Find where the given text appears and provide that cell's center as [x, y] coordinate. 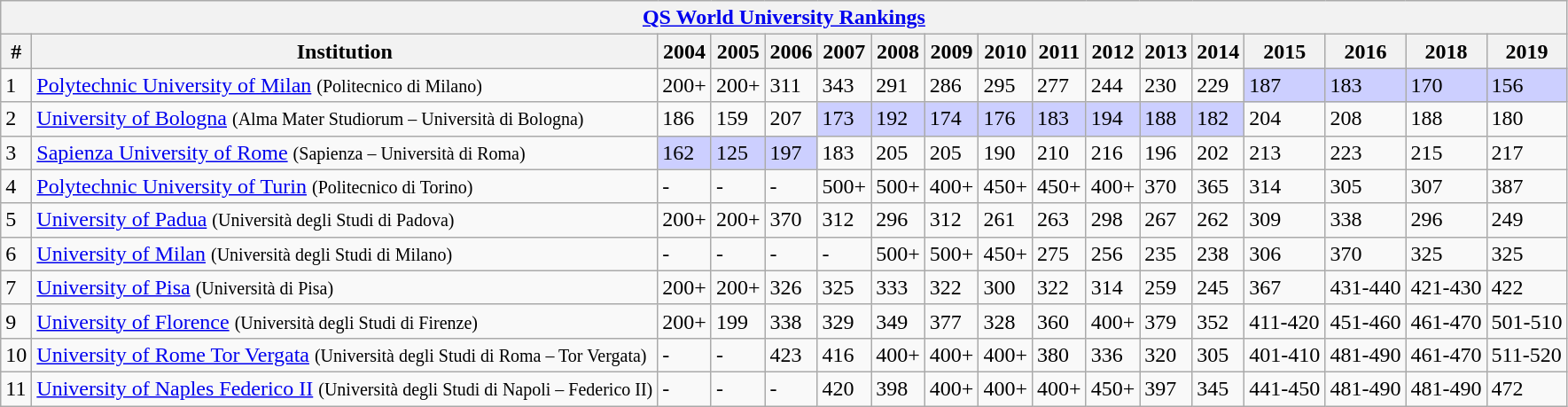
295 [1005, 85]
333 [899, 287]
262 [1218, 220]
215 [1447, 153]
300 [1005, 287]
194 [1113, 119]
245 [1218, 287]
11 [16, 388]
192 [899, 119]
4 [16, 186]
416 [844, 355]
University of Milan (Università degli Studi di Milano) [345, 254]
306 [1285, 254]
156 [1526, 85]
197 [791, 153]
329 [844, 321]
472 [1526, 388]
398 [899, 388]
10 [16, 355]
309 [1285, 220]
2018 [1447, 51]
2009 [952, 51]
343 [844, 85]
Polytechnic University of Turin (Politecnico di Torino) [345, 186]
244 [1113, 85]
6 [16, 254]
Sapienza University of Rome (Sapienza – Università di Roma) [345, 153]
174 [952, 119]
360 [1058, 321]
511-520 [1526, 355]
291 [899, 85]
University of Naples Federico II (Università degli Studi di Napoli – Federico II) [345, 388]
7 [16, 287]
451-460 [1365, 321]
328 [1005, 321]
180 [1526, 119]
261 [1005, 220]
3 [16, 153]
420 [844, 388]
University of Florence (Università degli Studi di Firenze) [345, 321]
397 [1166, 388]
2005 [737, 51]
213 [1285, 153]
380 [1058, 355]
349 [899, 321]
307 [1447, 186]
162 [684, 153]
University of Padua (Università degli Studi di Padova) [345, 220]
173 [844, 119]
204 [1285, 119]
238 [1218, 254]
2010 [1005, 51]
379 [1166, 321]
422 [1526, 287]
University of Bologna (Alma Mater Studiorum – Università di Bologna) [345, 119]
249 [1526, 220]
311 [791, 85]
2016 [1365, 51]
170 [1447, 85]
275 [1058, 254]
University of Rome Tor Vergata (Università degli Studi di Roma – Tor Vergata) [345, 355]
423 [791, 355]
230 [1166, 85]
277 [1058, 85]
259 [1166, 287]
2008 [899, 51]
2015 [1285, 51]
501-510 [1526, 321]
401-410 [1285, 355]
216 [1113, 153]
286 [952, 85]
2013 [1166, 51]
235 [1166, 254]
202 [1218, 153]
Institution [345, 51]
367 [1285, 287]
267 [1166, 220]
263 [1058, 220]
217 [1526, 153]
345 [1218, 388]
196 [1166, 153]
9 [16, 321]
186 [684, 119]
431-440 [1365, 287]
441-450 [1285, 388]
2004 [684, 51]
176 [1005, 119]
QS World University Rankings [784, 18]
2019 [1526, 51]
2 [16, 119]
365 [1218, 186]
411-420 [1285, 321]
210 [1058, 153]
1 [16, 85]
182 [1218, 119]
320 [1166, 355]
208 [1365, 119]
2014 [1218, 51]
190 [1005, 153]
125 [737, 153]
352 [1218, 321]
326 [791, 287]
207 [791, 119]
2007 [844, 51]
5 [16, 220]
2012 [1113, 51]
298 [1113, 220]
2011 [1058, 51]
187 [1285, 85]
377 [952, 321]
421-430 [1447, 287]
199 [737, 321]
# [16, 51]
336 [1113, 355]
387 [1526, 186]
223 [1365, 153]
University of Pisa (Università di Pisa) [345, 287]
159 [737, 119]
229 [1218, 85]
Polytechnic University of Milan (Politecnico di Milano) [345, 85]
256 [1113, 254]
2006 [791, 51]
